Output the (x, y) coordinate of the center of the cell containing the given text.  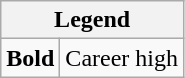
Legend (92, 20)
Bold (30, 58)
Career high (122, 58)
